Search for the cell housing the specified text and yield its (x, y) center coordinate. 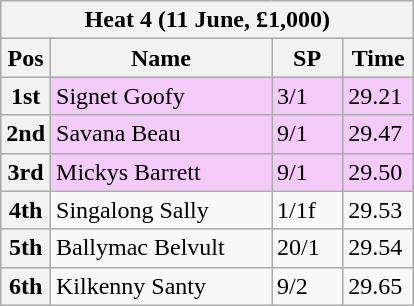
29.50 (378, 172)
6th (26, 286)
29.47 (378, 134)
Kilkenny Santy (162, 286)
9/2 (308, 286)
5th (26, 248)
Ballymac Belvult (162, 248)
Pos (26, 58)
Signet Goofy (162, 96)
Heat 4 (11 June, £1,000) (208, 20)
Singalong Sally (162, 210)
29.54 (378, 248)
29.21 (378, 96)
3/1 (308, 96)
20/1 (308, 248)
4th (26, 210)
Mickys Barrett (162, 172)
Savana Beau (162, 134)
2nd (26, 134)
1st (26, 96)
Time (378, 58)
SP (308, 58)
29.53 (378, 210)
Name (162, 58)
29.65 (378, 286)
3rd (26, 172)
1/1f (308, 210)
